Find where the given text appears and provide that cell's center as (X, Y) coordinate. 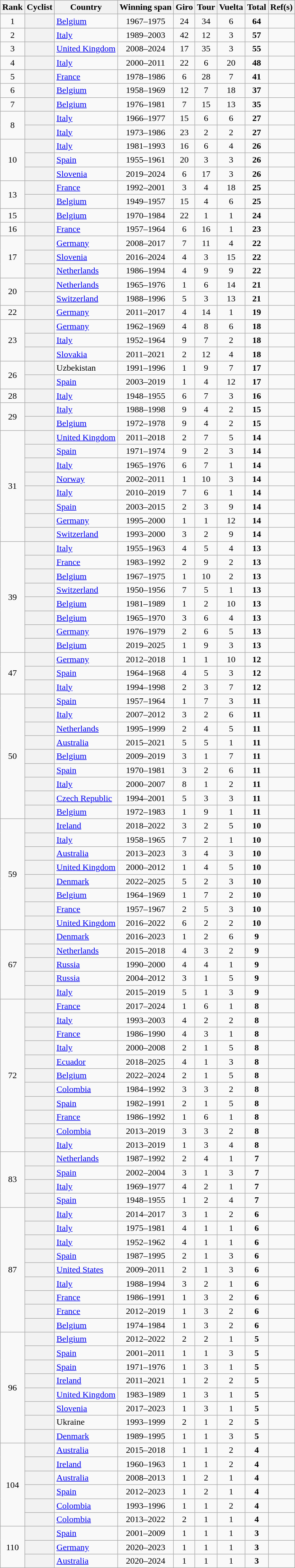
1978–1986 (146, 77)
1955–1961 (146, 160)
1950–1956 (146, 590)
Ecuador (86, 1062)
Czech Republic (86, 798)
2007–2012 (146, 715)
2018–2022 (146, 826)
2017–2023 (146, 1408)
1958–1969 (146, 90)
1952–1964 (146, 340)
87 (12, 1270)
2020–2023 (146, 1547)
Ukraine (86, 1422)
39 (12, 597)
2016–2024 (146, 257)
1973–1986 (146, 132)
1960–1963 (146, 1464)
2022–2025 (146, 881)
2009–2019 (146, 756)
31 (12, 486)
48 (257, 63)
96 (12, 1388)
1958–1965 (146, 839)
Winning span (146, 7)
1981–1989 (146, 604)
41 (257, 77)
2001–2011 (146, 1353)
1965–1970 (146, 618)
1990–2000 (146, 964)
1971–1976 (146, 1367)
Norway (86, 479)
1993–2003 (146, 1020)
1986–1990 (146, 1034)
1966–1977 (146, 118)
2019–2024 (146, 174)
1964–1968 (146, 673)
2009–2011 (146, 1269)
2011–2017 (146, 312)
2003–2015 (146, 507)
2002–2004 (146, 1173)
19 (257, 312)
2019–2025 (146, 645)
1993–2000 (146, 534)
2002–2011 (146, 479)
2017–2024 (146, 1006)
1986–1992 (146, 1117)
Tour (206, 7)
2001–2009 (146, 1533)
2013–2022 (146, 1520)
1991–1996 (146, 368)
2016–2023 (146, 937)
2004–2012 (146, 978)
110 (12, 1547)
55 (257, 49)
1949–1957 (146, 202)
83 (12, 1179)
1976–1981 (146, 104)
2000–2008 (146, 1048)
1955–1963 (146, 548)
1975–1981 (146, 1228)
1986–1994 (146, 271)
2008–2024 (146, 49)
2000–2011 (146, 63)
2010–2019 (146, 493)
2012–2019 (146, 1311)
1995–1999 (146, 729)
1994–2001 (146, 798)
1993–1999 (146, 1422)
2012–2022 (146, 1339)
1994–1998 (146, 687)
2000–2012 (146, 867)
72 (12, 1075)
1987–1992 (146, 1159)
1984–1992 (146, 1089)
42 (184, 35)
64 (257, 21)
1952–1962 (146, 1242)
37 (257, 90)
1986–1991 (146, 1298)
1976–1979 (146, 632)
2008–2017 (146, 243)
47 (12, 673)
1964–1969 (146, 895)
1993–1996 (146, 1506)
2020–2024 (146, 1561)
1988–1998 (146, 410)
1972–1983 (146, 812)
104 (12, 1485)
1974–1984 (146, 1325)
United States (86, 1269)
2013–2023 (146, 854)
2000–2007 (146, 784)
Slovakia (86, 354)
Ref(s) (282, 7)
1972–1978 (146, 424)
2015–2021 (146, 742)
1969–1977 (146, 1186)
34 (206, 21)
1983–1992 (146, 562)
1970–1981 (146, 770)
2008–2013 (146, 1478)
Vuelta (231, 7)
2018–2025 (146, 1062)
29 (12, 417)
Uzbekistan (86, 368)
1970–1984 (146, 215)
1988–1994 (146, 1283)
59 (12, 874)
1981–1993 (146, 146)
2016–2022 (146, 923)
1962–1969 (146, 326)
1987–1995 (146, 1256)
2011–2018 (146, 437)
1982–1991 (146, 1103)
Total (257, 7)
2014–2017 (146, 1214)
2012–2023 (146, 1491)
Cyclist (40, 7)
2022–2024 (146, 1076)
Giro (184, 7)
Rank (12, 7)
1983–1989 (146, 1395)
67 (12, 964)
1989–1995 (146, 1436)
2015–2019 (146, 992)
50 (12, 757)
1989–2003 (146, 35)
1971–1974 (146, 451)
2012–2018 (146, 659)
2003–2019 (146, 382)
1957–1967 (146, 909)
Country (86, 7)
1992–2001 (146, 188)
57 (257, 35)
1995–2000 (146, 520)
1988–1996 (146, 299)
